Scan for the cell matching the given text and deliver its [X, Y] coordinate at center. 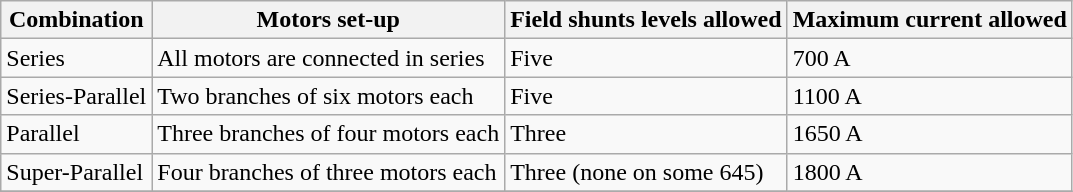
Series-Parallel [76, 96]
Super-Parallel [76, 172]
All motors are connected in series [328, 58]
Combination [76, 20]
Field shunts levels allowed [646, 20]
700 A [930, 58]
Motors set-up [328, 20]
Two branches of six motors each [328, 96]
Three (none on some 645) [646, 172]
Parallel [76, 134]
Three [646, 134]
Maximum current allowed [930, 20]
Four branches of three motors each [328, 172]
Three branches of four motors each [328, 134]
1800 A [930, 172]
1100 A [930, 96]
Series [76, 58]
1650 A [930, 134]
